Identify which cell holds the provided text, then report its (x, y) central coordinate. 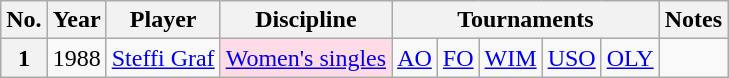
FO (458, 58)
No. (24, 20)
OLY (630, 58)
Tournaments (526, 20)
1 (24, 58)
WIM (510, 58)
Year (76, 20)
1988 (76, 58)
Notes (693, 20)
Discipline (306, 20)
USO (572, 58)
Steffi Graf (163, 58)
Player (163, 20)
AO (415, 58)
Women's singles (306, 58)
